Find where the given text appears and provide that cell's center as (X, Y) coordinate. 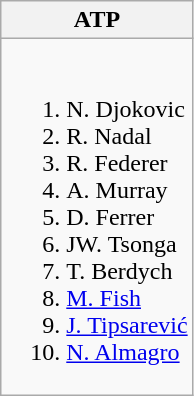
ATP (97, 20)
N. Djokovic R. Nadal R. Federer A. Murray D. Ferrer JW. Tsonga T. Berdych M. Fish J. Tipsarević N. Almagro (97, 217)
